Scan for the cell matching the given text and deliver its [X, Y] coordinate at center. 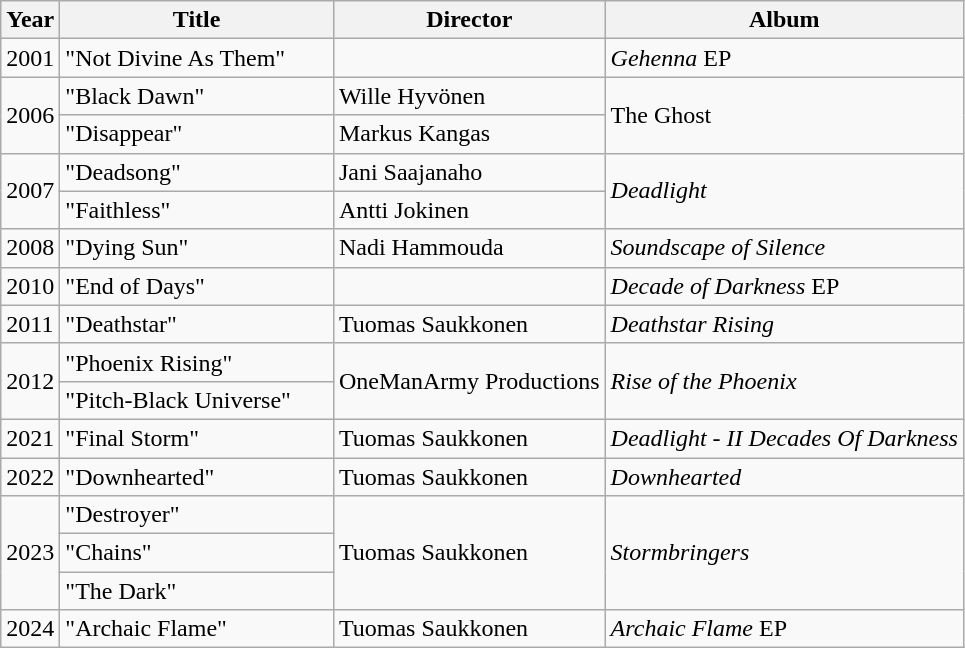
"Chains" [197, 553]
Director [469, 20]
"Faithless" [197, 210]
"Destroyer" [197, 515]
2011 [30, 324]
Deathstar Rising [784, 324]
"Black Dawn" [197, 96]
Wille Hyvönen [469, 96]
Decade of Darkness EP [784, 286]
Markus Kangas [469, 134]
Nadi Hammouda [469, 248]
2001 [30, 58]
"Archaic Flame" [197, 629]
Deadlight [784, 191]
Rise of the Phoenix [784, 381]
Year [30, 20]
2023 [30, 553]
2006 [30, 115]
"End of Days" [197, 286]
2007 [30, 191]
Antti Jokinen [469, 210]
"Phoenix Rising" [197, 362]
Archaic Flame EP [784, 629]
Soundscape of Silence [784, 248]
2024 [30, 629]
"Final Storm" [197, 438]
Gehenna EP [784, 58]
Album [784, 20]
"Dying Sun" [197, 248]
OneManArmy Productions [469, 381]
Jani Saajanaho [469, 172]
Stormbringers [784, 553]
2022 [30, 477]
The Ghost [784, 115]
Downhearted [784, 477]
2010 [30, 286]
"The Dark" [197, 591]
2021 [30, 438]
"Pitch-Black Universe" [197, 400]
"Downhearted" [197, 477]
"Deadsong" [197, 172]
2012 [30, 381]
"Not Divine As Them" [197, 58]
"Disappear" [197, 134]
Title [197, 20]
"Deathstar" [197, 324]
2008 [30, 248]
Deadlight - II Decades Of Darkness [784, 438]
